Output the (x, y) coordinate of the center of the cell containing the given text.  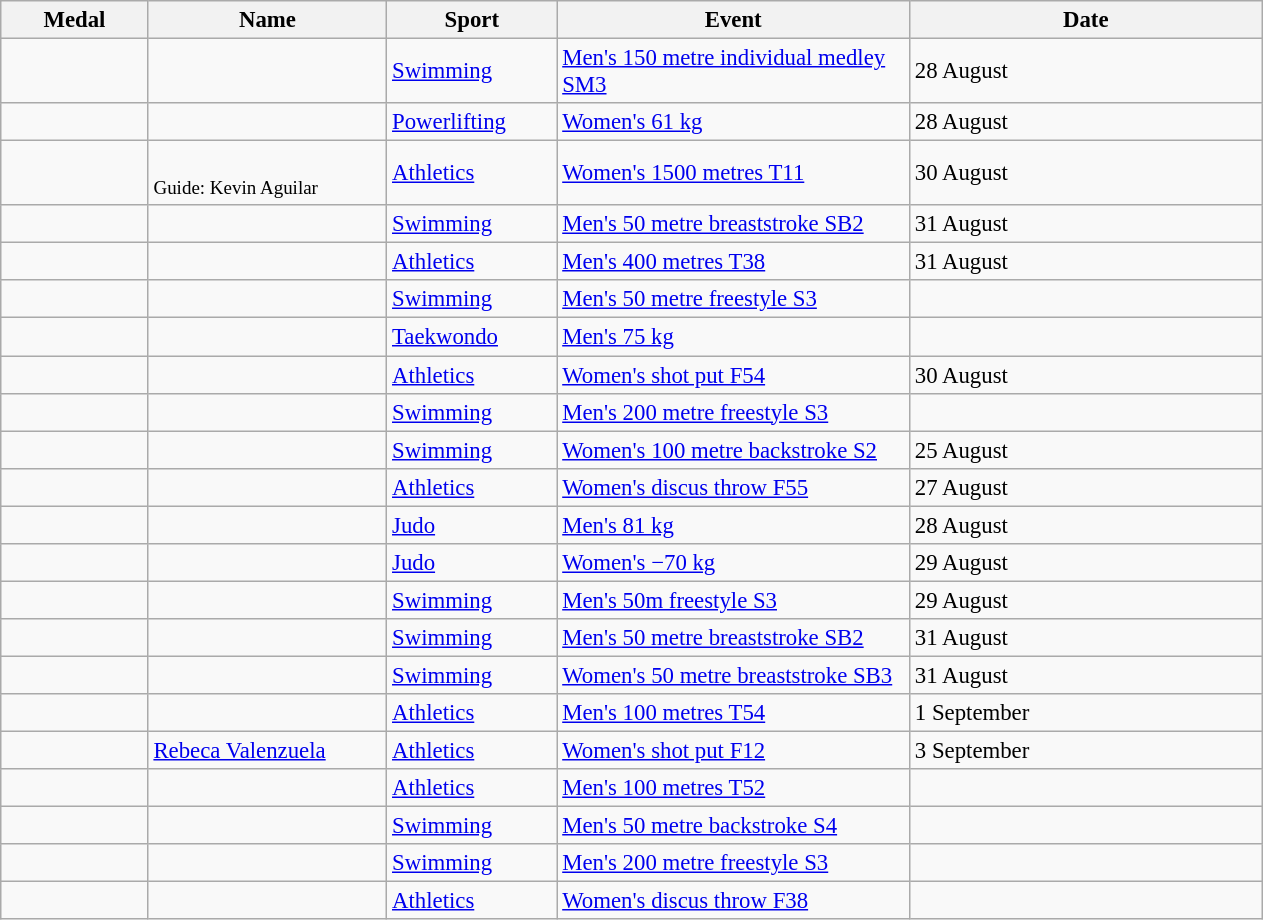
Men's 100 metres T54 (734, 713)
Men's 81 kg (734, 525)
Sport (472, 20)
Powerlifting (472, 122)
Men's 50m freestyle S3 (734, 600)
27 August (1086, 487)
Women's 1500 metres T11 (734, 174)
Women's discus throw F55 (734, 487)
Men's 100 metres T52 (734, 788)
Rebeca Valenzuela (268, 751)
Name (268, 20)
Women's 100 metre backstroke S2 (734, 450)
Men's 50 metre backstroke S4 (734, 826)
Women's −70 kg (734, 563)
Women's discus throw F38 (734, 901)
Medal (74, 20)
Women's 50 metre breaststroke SB3 (734, 675)
Men's 400 metres T38 (734, 262)
Women's shot put F12 (734, 751)
3 September (1086, 751)
Men's 150 metre individual medley SM3 (734, 72)
1 September (1086, 713)
Guide: Kevin Aguilar (268, 174)
Women's 61 kg (734, 122)
25 August (1086, 450)
Taekwondo (472, 337)
Men's 75 kg (734, 337)
Women's shot put F54 (734, 375)
Event (734, 20)
Date (1086, 20)
Men's 50 metre freestyle S3 (734, 299)
